Provide the (x, y) coordinate of the cell's center where the given text is located.  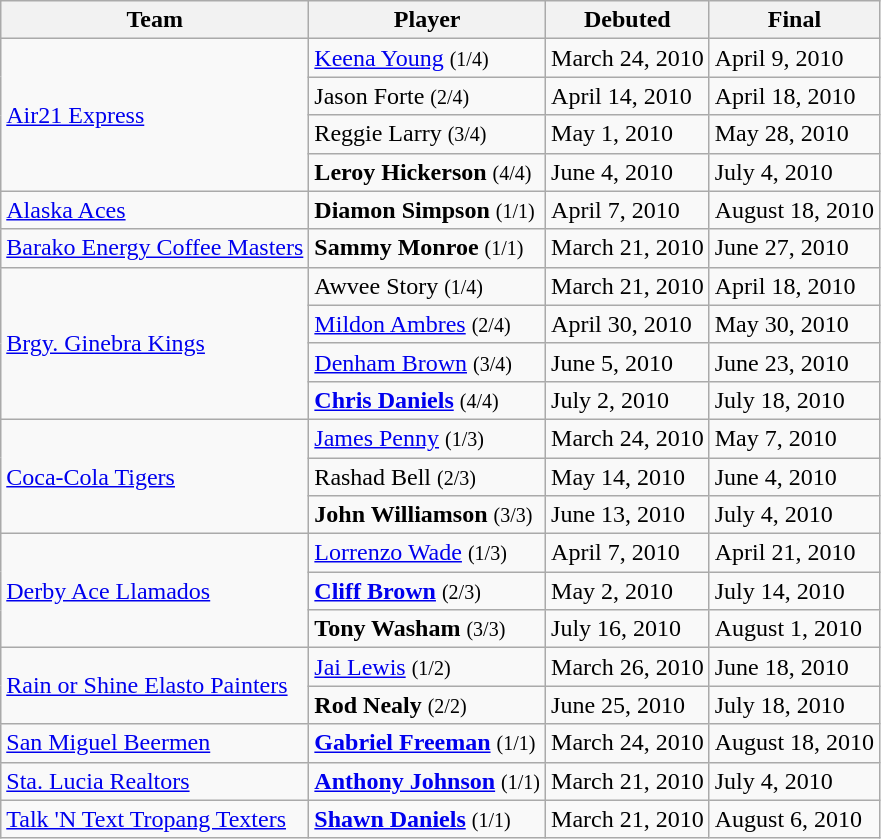
June 5, 2010 (628, 362)
June 27, 2010 (794, 248)
Shawn Daniels (1/1) (428, 819)
April 9, 2010 (794, 58)
Tony Washam (3/3) (428, 629)
Leroy Hickerson (4/4) (428, 172)
Reggie Larry (3/4) (428, 134)
Jai Lewis (1/2) (428, 667)
July 14, 2010 (794, 591)
July 2, 2010 (628, 400)
Gabriel Freeman (1/1) (428, 743)
June 13, 2010 (628, 515)
Lorrenzo Wade (1/3) (428, 553)
June 25, 2010 (628, 705)
Keena Young (1/4) (428, 58)
May 2, 2010 (628, 591)
Denham Brown (3/4) (428, 362)
James Penny (1/3) (428, 438)
San Miguel Beermen (155, 743)
Cliff Brown (2/3) (428, 591)
Debuted (628, 20)
May 30, 2010 (794, 324)
April 14, 2010 (628, 96)
Player (428, 20)
August 6, 2010 (794, 819)
Rashad Bell (2/3) (428, 477)
Barako Energy Coffee Masters (155, 248)
Jason Forte (2/4) (428, 96)
Coca-Cola Tigers (155, 476)
May 1, 2010 (628, 134)
August 1, 2010 (794, 629)
July 16, 2010 (628, 629)
April 30, 2010 (628, 324)
March 26, 2010 (628, 667)
Air21 Express (155, 115)
Talk 'N Text Tropang Texters (155, 819)
May 28, 2010 (794, 134)
Diamon Simpson (1/1) (428, 210)
Mildon Ambres (2/4) (428, 324)
Sammy Monroe (1/1) (428, 248)
Derby Ace Llamados (155, 591)
Final (794, 20)
Team (155, 20)
John Williamson (3/3) (428, 515)
Brgy. Ginebra Kings (155, 343)
Rain or Shine Elasto Painters (155, 686)
June 18, 2010 (794, 667)
June 23, 2010 (794, 362)
Rod Nealy (2/2) (428, 705)
Awvee Story (1/4) (428, 286)
April 21, 2010 (794, 553)
Sta. Lucia Realtors (155, 781)
May 7, 2010 (794, 438)
Anthony Johnson (1/1) (428, 781)
Alaska Aces (155, 210)
Chris Daniels (4/4) (428, 400)
May 14, 2010 (628, 477)
